Search for the cell housing the specified text and yield its [x, y] center coordinate. 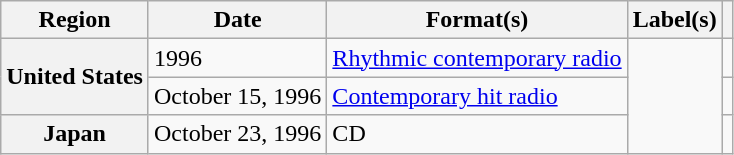
Region [75, 20]
October 23, 1996 [237, 134]
Japan [75, 134]
Contemporary hit radio [477, 96]
October 15, 1996 [237, 96]
CD [477, 134]
1996 [237, 58]
Label(s) [674, 20]
Rhythmic contemporary radio [477, 58]
United States [75, 77]
Date [237, 20]
Format(s) [477, 20]
